Capture the cell that displays the provided text and extract its (X, Y) central coordinate. 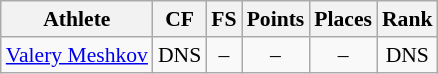
Rank (408, 19)
FS (224, 19)
CF (180, 19)
Valery Meshkov (77, 55)
Athlete (77, 19)
Points (276, 19)
Places (343, 19)
